Scan for the cell matching the given text and deliver its [x, y] coordinate at center. 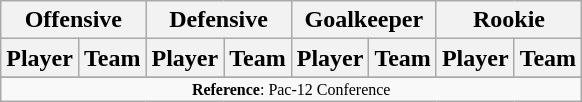
Reference: Pac-12 Conference [292, 89]
Offensive [74, 20]
Goalkeeper [364, 20]
Rookie [508, 20]
Defensive [218, 20]
